Capture the cell that displays the provided text and extract its [X, Y] central coordinate. 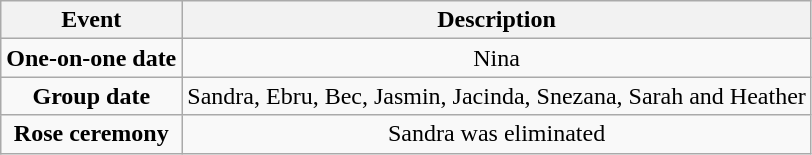
Sandra was eliminated [497, 134]
Event [92, 20]
Rose ceremony [92, 134]
Sandra, Ebru, Bec, Jasmin, Jacinda, Snezana, Sarah and Heather [497, 96]
Nina [497, 58]
Group date [92, 96]
One-on-one date [92, 58]
Description [497, 20]
